Capture the cell that displays the provided text and extract its [x, y] central coordinate. 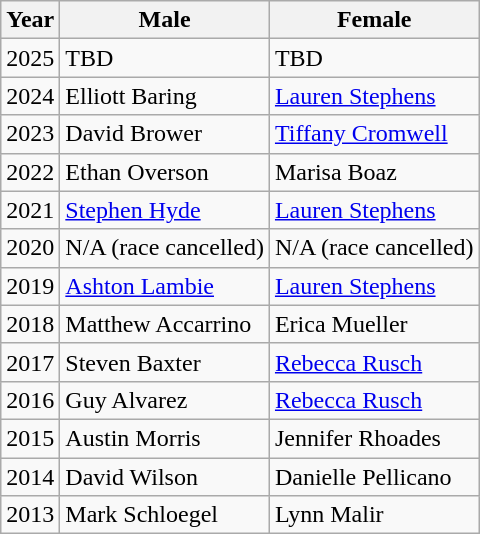
2020 [30, 248]
David Wilson [165, 477]
Guy Alvarez [165, 400]
Danielle Pellicano [374, 477]
Marisa Boaz [374, 172]
Male [165, 20]
Ethan Overson [165, 172]
Lynn Malir [374, 515]
Matthew Accarrino [165, 324]
Austin Morris [165, 438]
David Brower [165, 134]
2018 [30, 324]
2017 [30, 362]
2023 [30, 134]
Elliott Baring [165, 96]
2022 [30, 172]
Stephen Hyde [165, 210]
2021 [30, 210]
Steven Baxter [165, 362]
Female [374, 20]
Ashton Lambie [165, 286]
Tiffany Cromwell [374, 134]
2025 [30, 58]
Mark Schloegel [165, 515]
2019 [30, 286]
2014 [30, 477]
Jennifer Rhoades [374, 438]
2015 [30, 438]
2013 [30, 515]
Year [30, 20]
2024 [30, 96]
Erica Mueller [374, 324]
2016 [30, 400]
